For the text-containing cell, return its midpoint in [X, Y] coordinate format. 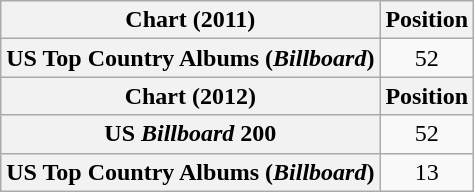
Chart (2011) [190, 20]
Chart (2012) [190, 96]
US Billboard 200 [190, 134]
13 [427, 172]
